Return (x, y) of the center of cell containing provided text 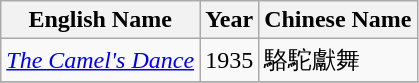
English Name (100, 20)
駱駝獻舞 (338, 60)
1935 (230, 60)
Year (230, 20)
Chinese Name (338, 20)
The Camel's Dance (100, 60)
